Output the [x, y] coordinate of the center of the cell containing the given text.  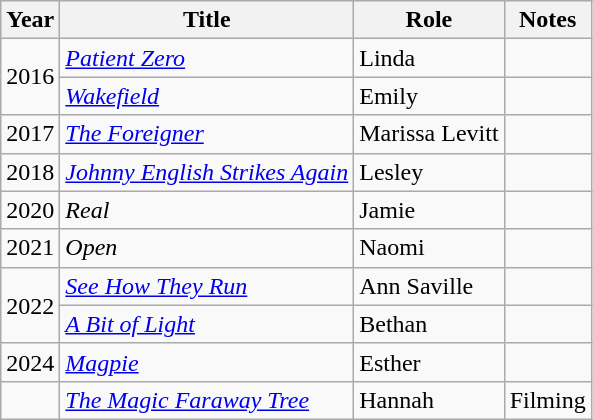
Lesley [429, 172]
Naomi [429, 248]
Real [207, 210]
Notes [548, 20]
Year [30, 20]
Title [207, 20]
Filming [548, 400]
2024 [30, 362]
Jamie [429, 210]
2021 [30, 248]
Open [207, 248]
2017 [30, 134]
2020 [30, 210]
2018 [30, 172]
Emily [429, 96]
The Foreigner [207, 134]
Wakefield [207, 96]
Magpie [207, 362]
Role [429, 20]
The Magic Faraway Tree [207, 400]
2016 [30, 77]
Hannah [429, 400]
See How They Run [207, 286]
2022 [30, 305]
Marissa Levitt [429, 134]
Linda [429, 58]
Johnny English Strikes Again [207, 172]
Patient Zero [207, 58]
A Bit of Light [207, 324]
Esther [429, 362]
Ann Saville [429, 286]
Bethan [429, 324]
